Find where the given text appears and provide that cell's center as (X, Y) coordinate. 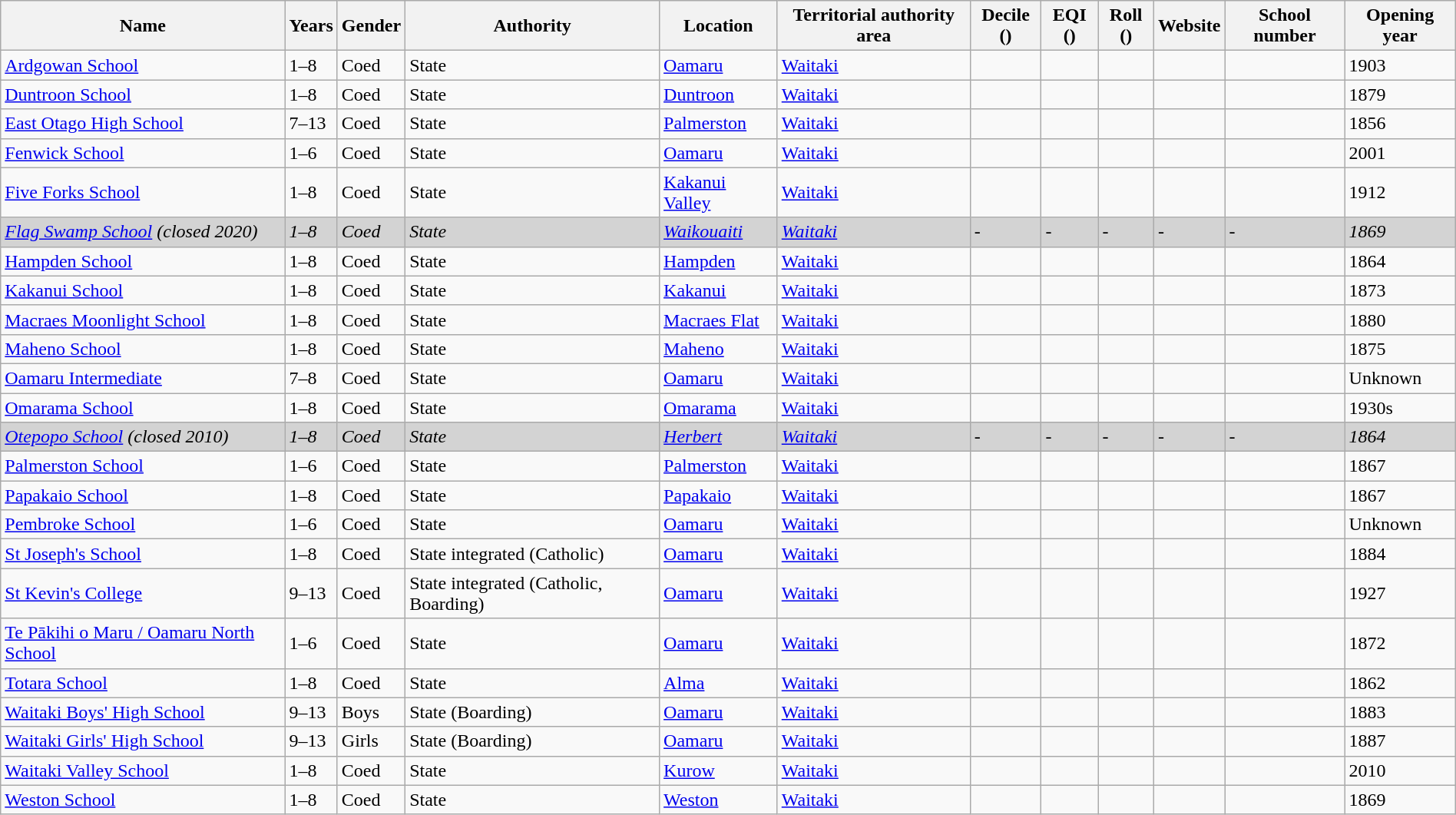
Oamaru Intermediate (143, 378)
Territorial authority area (874, 26)
1903 (1400, 65)
1883 (1400, 712)
2001 (1400, 153)
1880 (1400, 320)
Kurow (719, 770)
Otepopo School (closed 2010) (143, 437)
Herbert (719, 437)
Waitaki Boys' High School (143, 712)
Waitaki Valley School (143, 770)
Website (1190, 26)
Waikouaiti (719, 232)
Omarama School (143, 408)
7–8 (311, 378)
Waitaki Girls' High School (143, 741)
Hampden (719, 261)
1887 (1400, 741)
1872 (1400, 644)
Palmerston School (143, 466)
2010 (1400, 770)
EQI () (1070, 26)
1879 (1400, 94)
Girls (371, 741)
St Kevin's College (143, 593)
Kakanui Valley (719, 192)
Gender (371, 26)
Kakanui (719, 290)
Ardgowan School (143, 65)
1875 (1400, 349)
1930s (1400, 408)
Te Pākihi o Maru / Oamaru North School (143, 644)
Hampden School (143, 261)
East Otago High School (143, 124)
1884 (1400, 554)
1912 (1400, 192)
Macraes Moonlight School (143, 320)
1856 (1400, 124)
Weston (719, 800)
State integrated (Catholic) (533, 554)
7–13 (311, 124)
Name (143, 26)
Alma (719, 683)
Pembroke School (143, 525)
Flag Swamp School (closed 2020) (143, 232)
Duntroon School (143, 94)
Macraes Flat (719, 320)
St Joseph's School (143, 554)
Roll () (1126, 26)
Omarama (719, 408)
Papakaio School (143, 495)
1927 (1400, 593)
Opening year (1400, 26)
Years (311, 26)
Five Forks School (143, 192)
1873 (1400, 290)
Maheno (719, 349)
Weston School (143, 800)
State integrated (Catholic, Boarding) (533, 593)
Fenwick School (143, 153)
Duntroon (719, 94)
School number (1285, 26)
Papakaio (719, 495)
Maheno School (143, 349)
Decile () (1006, 26)
Kakanui School (143, 290)
Location (719, 26)
Totara School (143, 683)
1862 (1400, 683)
Boys (371, 712)
Authority (533, 26)
